From the cell containing the given text, extract its center point as [x, y] coordinate. 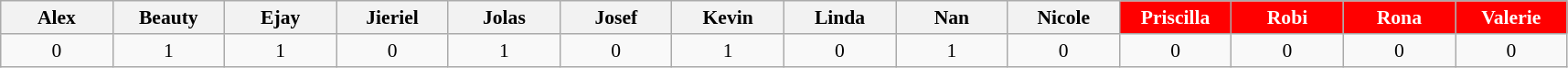
Jolas [504, 17]
Alex [57, 17]
Rona [1399, 17]
Nan [952, 17]
Nicole [1063, 17]
Linda [839, 17]
Valerie [1512, 17]
Beauty [168, 17]
Josef [616, 17]
Robi [1287, 17]
Kevin [728, 17]
Jieriel [392, 17]
Priscilla [1175, 17]
Ejay [280, 17]
